Return the [x, y] coordinate for the center point of the cell that contains the specified text.  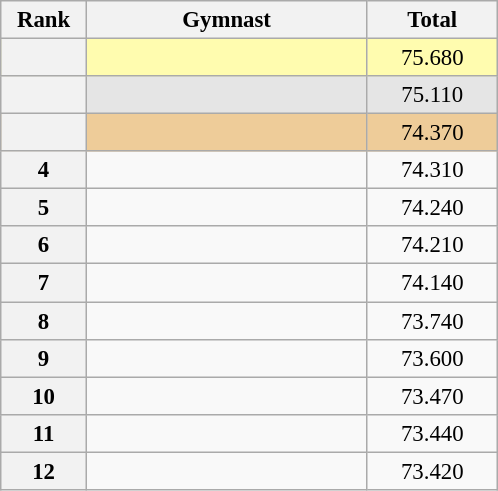
74.210 [432, 245]
74.370 [432, 133]
6 [44, 245]
75.680 [432, 58]
73.440 [432, 433]
74.140 [432, 283]
73.470 [432, 396]
4 [44, 170]
Gymnast [226, 20]
8 [44, 321]
Total [432, 20]
73.600 [432, 358]
73.740 [432, 321]
9 [44, 358]
5 [44, 208]
74.240 [432, 208]
73.420 [432, 471]
Rank [44, 20]
10 [44, 396]
11 [44, 433]
12 [44, 471]
74.310 [432, 170]
75.110 [432, 95]
7 [44, 283]
